Detect which cell encompasses the target text, then output its [x, y] center coordinate. 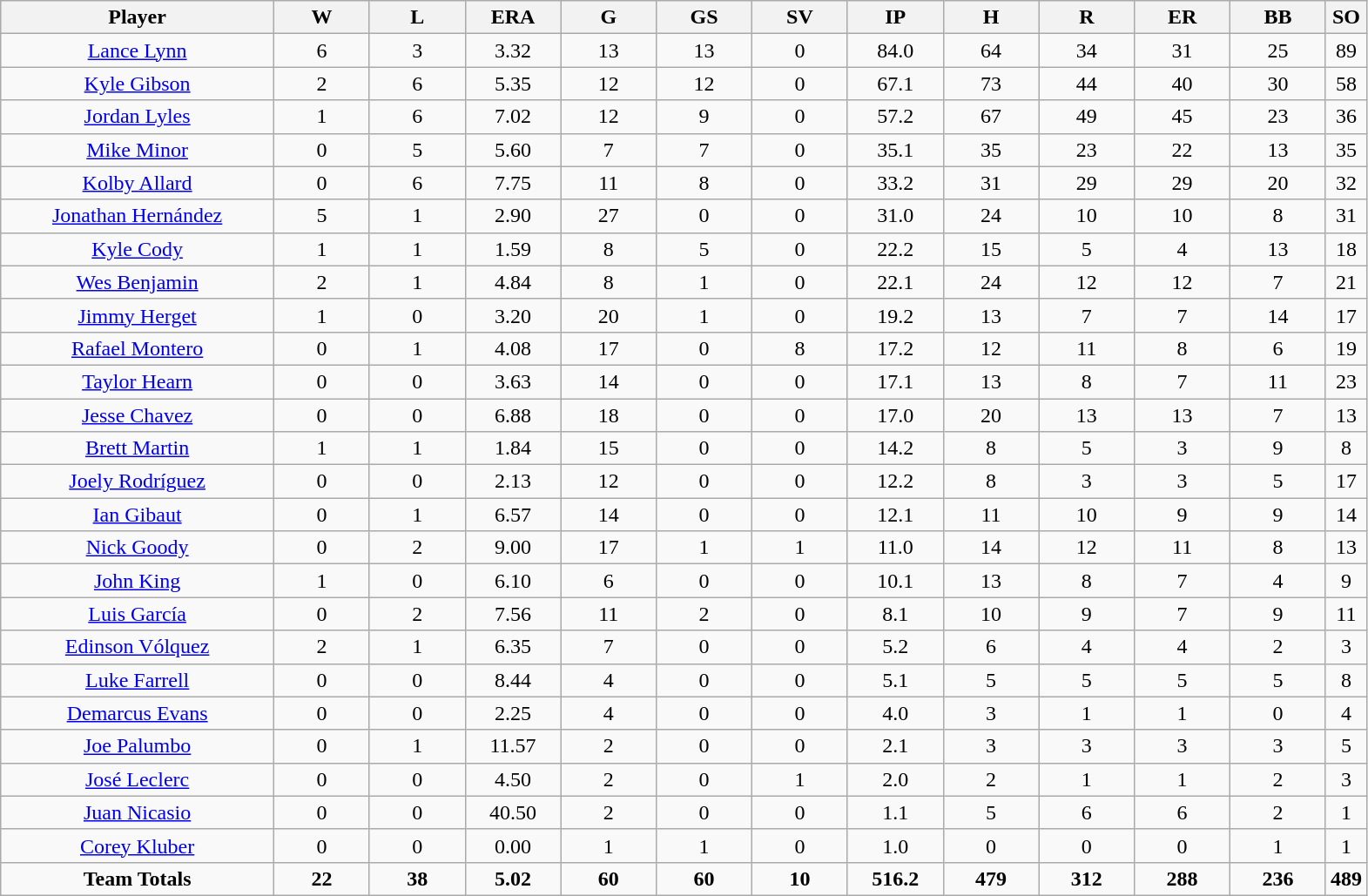
Luis García [138, 614]
89 [1346, 51]
6.10 [513, 581]
6.57 [513, 515]
Corey Kluber [138, 845]
John King [138, 581]
GS [704, 17]
5.02 [513, 879]
25 [1278, 51]
Team Totals [138, 879]
11.0 [895, 548]
2.1 [895, 746]
17.2 [895, 348]
2.25 [513, 713]
1.1 [895, 812]
G [609, 17]
9.00 [513, 548]
Demarcus Evans [138, 713]
Joely Rodríguez [138, 482]
14.2 [895, 448]
5.60 [513, 150]
R [1087, 17]
40.50 [513, 812]
236 [1278, 879]
19.2 [895, 315]
30 [1278, 84]
1.84 [513, 448]
5.2 [895, 647]
8.44 [513, 680]
4.50 [513, 779]
2.0 [895, 779]
73 [991, 84]
0.00 [513, 845]
Ian Gibaut [138, 515]
Jordan Lyles [138, 117]
5.35 [513, 84]
57.2 [895, 117]
489 [1346, 879]
Nick Goody [138, 548]
19 [1346, 348]
Jonathan Hernández [138, 216]
3.32 [513, 51]
58 [1346, 84]
34 [1087, 51]
17.0 [895, 415]
7.02 [513, 117]
ERA [513, 17]
Lance Lynn [138, 51]
José Leclerc [138, 779]
Taylor Hearn [138, 381]
2.13 [513, 482]
6.88 [513, 415]
Mike Minor [138, 150]
84.0 [895, 51]
Jimmy Herget [138, 315]
Player [138, 17]
8.1 [895, 614]
67 [991, 117]
32 [1346, 183]
Kyle Cody [138, 249]
67.1 [895, 84]
36 [1346, 117]
38 [417, 879]
1.59 [513, 249]
44 [1087, 84]
11.57 [513, 746]
35.1 [895, 150]
Luke Farrell [138, 680]
1.0 [895, 845]
SO [1346, 17]
49 [1087, 117]
12.2 [895, 482]
7.56 [513, 614]
516.2 [895, 879]
45 [1183, 117]
IP [895, 17]
64 [991, 51]
4.08 [513, 348]
Brett Martin [138, 448]
10.1 [895, 581]
Wes Benjamin [138, 282]
7.75 [513, 183]
SV [800, 17]
H [991, 17]
479 [991, 879]
Juan Nicasio [138, 812]
BB [1278, 17]
L [417, 17]
3.63 [513, 381]
Jesse Chavez [138, 415]
27 [609, 216]
Edinson Vólquez [138, 647]
22.2 [895, 249]
Joe Palumbo [138, 746]
4.84 [513, 282]
Kyle Gibson [138, 84]
288 [1183, 879]
Rafael Montero [138, 348]
31.0 [895, 216]
5.1 [895, 680]
4.0 [895, 713]
33.2 [895, 183]
W [321, 17]
2.90 [513, 216]
3.20 [513, 315]
17.1 [895, 381]
22.1 [895, 282]
40 [1183, 84]
312 [1087, 879]
ER [1183, 17]
6.35 [513, 647]
21 [1346, 282]
12.1 [895, 515]
Kolby Allard [138, 183]
